Detect which cell encompasses the target text, then output its [x, y] center coordinate. 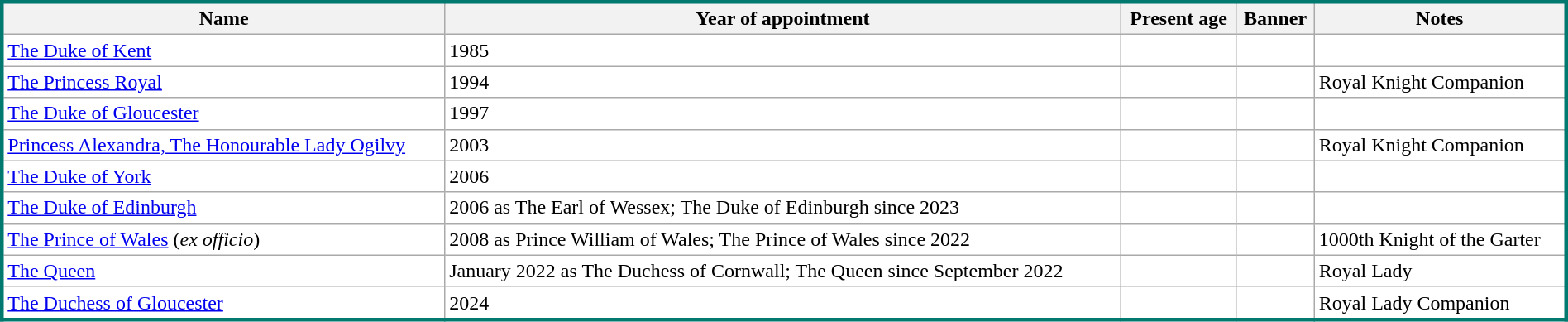
Present age [1178, 18]
Notes [1440, 18]
2006 [783, 176]
Year of appointment [783, 18]
The Duke of Kent [223, 50]
January 2022 as The Duchess of Cornwall; The Queen since September 2022 [783, 271]
The Duke of Edinburgh [223, 208]
The Princess Royal [223, 82]
1985 [783, 50]
Royal Lady Companion [1440, 303]
The Queen [223, 271]
2006 as The Earl of Wessex; The Duke of Edinburgh since 2023 [783, 208]
2024 [783, 303]
Royal Lady [1440, 271]
1000th Knight of the Garter [1440, 239]
2008 as Prince William of Wales; The Prince of Wales since 2022 [783, 239]
The Duchess of Gloucester [223, 303]
Name [223, 18]
2003 [783, 145]
1994 [783, 82]
Banner [1275, 18]
The Duke of Gloucester [223, 113]
Princess Alexandra, The Honourable Lady Ogilvy [223, 145]
The Duke of York [223, 176]
The Prince of Wales (ex officio) [223, 239]
1997 [783, 113]
